Pinpoint the cell where the given text exists, returning its (X, Y) midpoint coordinate. 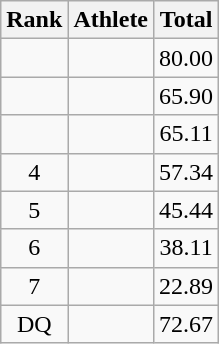
57.34 (186, 172)
65.90 (186, 96)
22.89 (186, 286)
5 (34, 210)
72.67 (186, 324)
80.00 (186, 58)
Total (186, 20)
45.44 (186, 210)
38.11 (186, 248)
6 (34, 248)
Athlete (111, 20)
4 (34, 172)
DQ (34, 324)
Rank (34, 20)
7 (34, 286)
65.11 (186, 134)
